Detect which cell encompasses the target text, then output its [x, y] center coordinate. 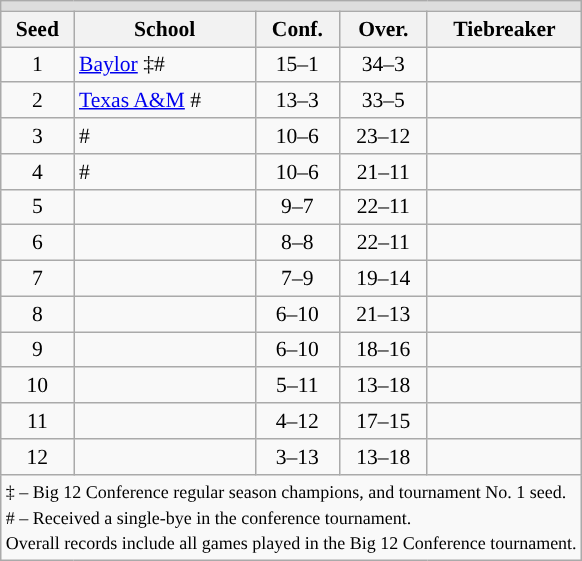
Texas A&M # [164, 101]
Seed [38, 29]
12 [38, 457]
1 [38, 65]
Over. [383, 29]
21–11 [383, 172]
23–12 [383, 136]
4 [38, 172]
Conf. [297, 29]
18–16 [383, 350]
17–15 [383, 421]
3 [38, 136]
5–11 [297, 386]
5 [38, 207]
15–1 [297, 65]
13–3 [297, 101]
9 [38, 350]
3–13 [297, 457]
School [164, 29]
33–5 [383, 101]
9–7 [297, 207]
11 [38, 421]
6 [38, 243]
7–9 [297, 279]
Tiebreaker [504, 29]
21–13 [383, 314]
19–14 [383, 279]
8–8 [297, 243]
2 [38, 101]
Baylor ‡# [164, 65]
10 [38, 386]
8 [38, 314]
4–12 [297, 421]
7 [38, 279]
34–3 [383, 65]
